Extract the (X, Y) coordinate from the center of the cell holding the provided text.  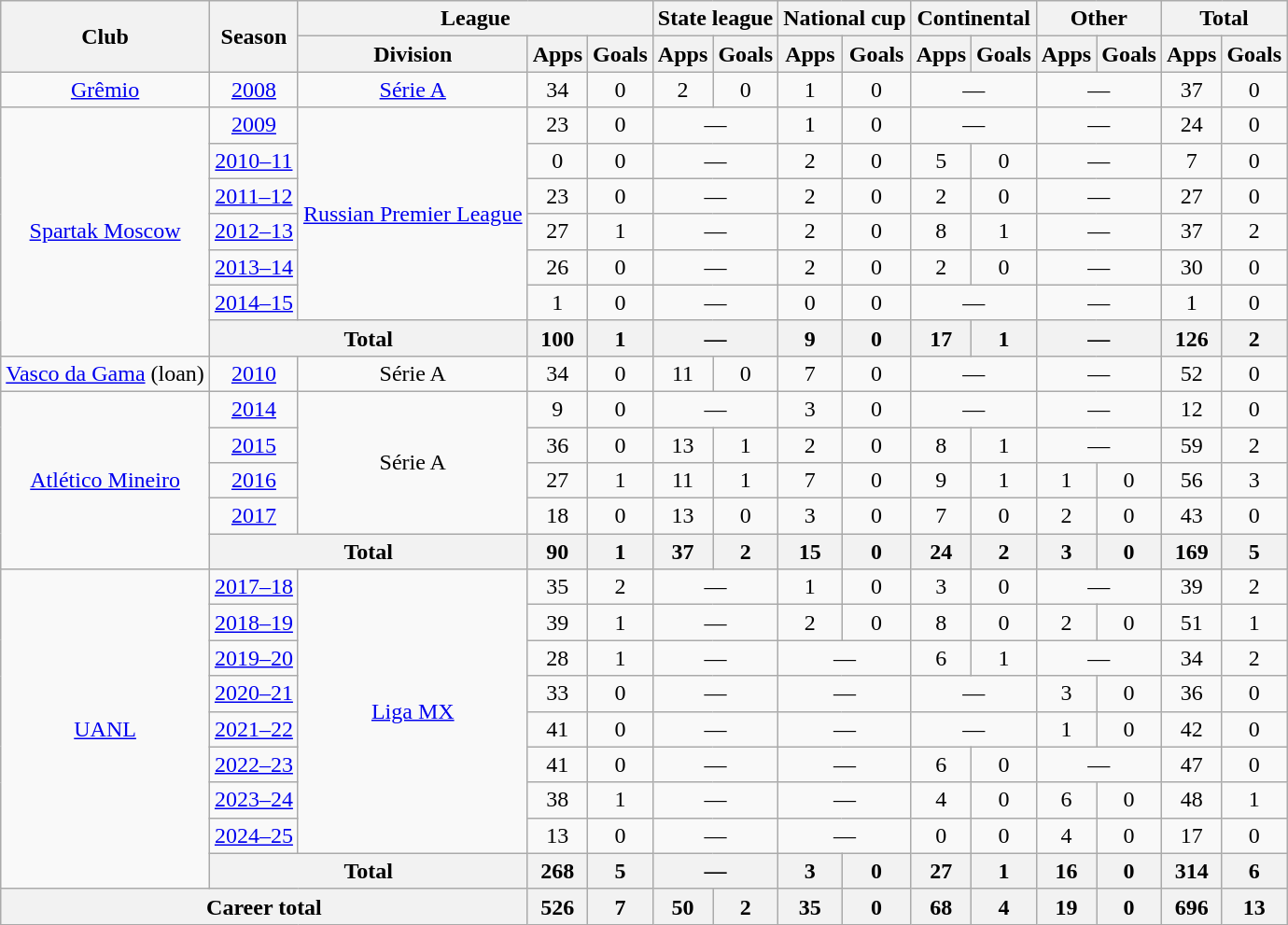
314 (1191, 871)
Atlético Mineiro (105, 480)
268 (557, 871)
2014 (254, 409)
2010 (254, 373)
2023–24 (254, 800)
47 (1191, 764)
Season (254, 36)
2014–15 (254, 302)
90 (557, 552)
UANL (105, 730)
15 (810, 552)
Club (105, 36)
2012–13 (254, 231)
43 (1191, 516)
33 (557, 694)
Spartak Moscow (105, 231)
2024–25 (254, 835)
Continental (973, 19)
Division (413, 54)
19 (1066, 906)
Career total (264, 906)
2010–11 (254, 161)
2013–14 (254, 267)
18 (557, 516)
59 (1191, 445)
League (475, 19)
100 (557, 338)
2019–20 (254, 658)
56 (1191, 481)
30 (1191, 267)
26 (557, 267)
38 (557, 800)
526 (557, 906)
51 (1191, 623)
696 (1191, 906)
State league (715, 19)
Other (1099, 19)
2015 (254, 445)
Grêmio (105, 90)
2016 (254, 481)
2009 (254, 125)
Russian Premier League (413, 214)
50 (682, 906)
Liga MX (413, 711)
Vasco da Gama (loan) (105, 373)
16 (1066, 871)
52 (1191, 373)
2011–12 (254, 196)
2008 (254, 90)
National cup (845, 19)
169 (1191, 552)
2022–23 (254, 764)
42 (1191, 729)
2021–22 (254, 729)
28 (557, 658)
2018–19 (254, 623)
126 (1191, 338)
48 (1191, 800)
2020–21 (254, 694)
68 (941, 906)
2017–18 (254, 587)
2017 (254, 516)
12 (1191, 409)
